Determine the [X, Y] coordinate at the center of the cell enclosing the given text.  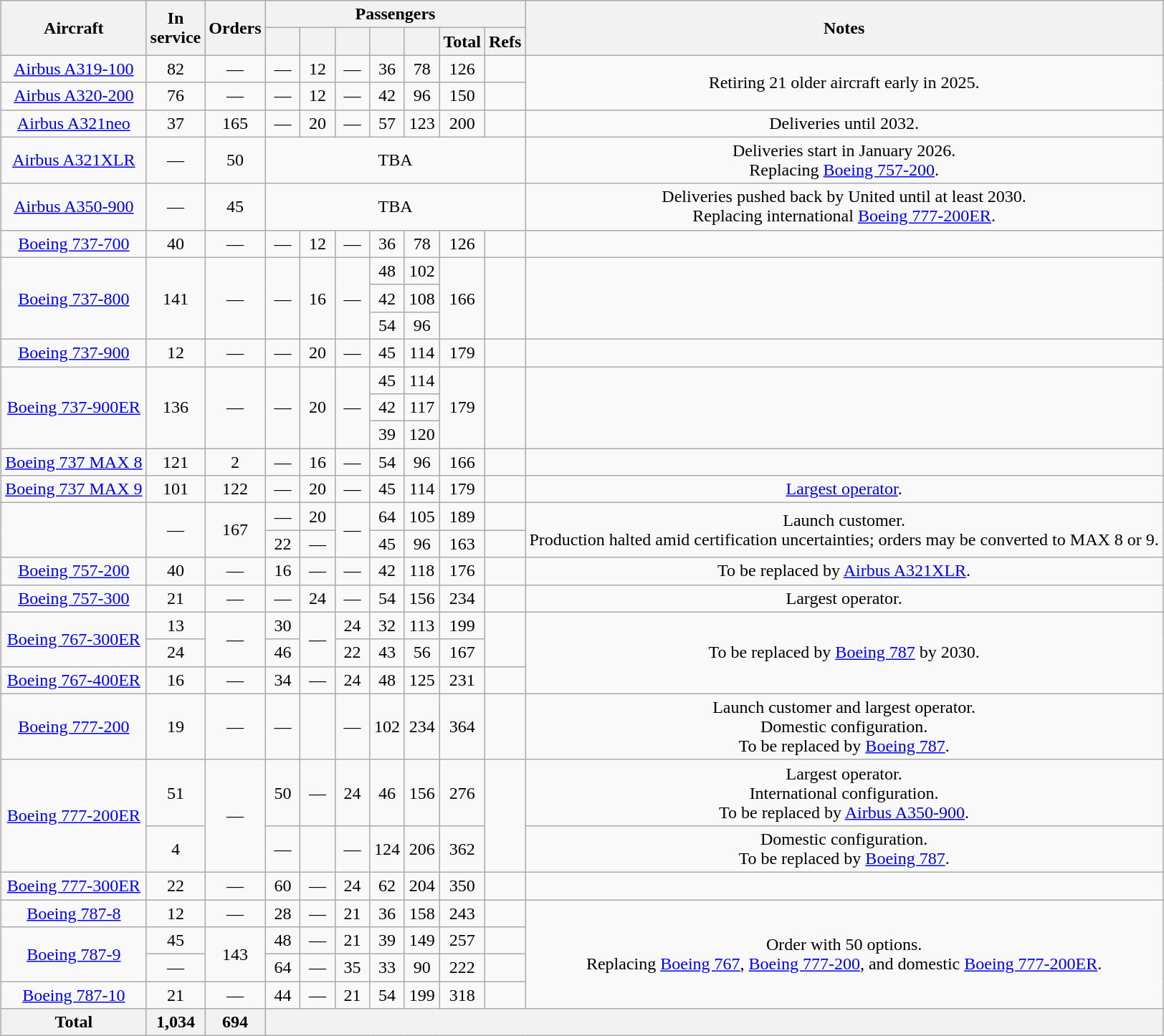
150 [462, 96]
Boeing 737-900ER [74, 408]
44 [282, 995]
Deliveries pushed back by United until at least 2030.Replacing international Boeing 777-200ER. [844, 206]
19 [176, 726]
Boeing 767-400ER [74, 680]
34 [282, 680]
Notes [844, 28]
60 [282, 886]
To be replaced by Boeing 787 by 2030. [844, 653]
51 [176, 792]
Deliveries start in January 2026.Replacing Boeing 757-200. [844, 160]
Largest operator.International configuration.To be replaced by Airbus A350-900. [844, 792]
32 [387, 625]
56 [421, 653]
123 [421, 123]
Retiring 21 older aircraft early in 2025. [844, 82]
206 [421, 848]
125 [421, 680]
90 [421, 968]
62 [387, 886]
30 [282, 625]
350 [462, 886]
37 [176, 123]
35 [353, 968]
204 [421, 886]
117 [421, 408]
Airbus A320-200 [74, 96]
4 [176, 848]
189 [462, 517]
149 [421, 941]
364 [462, 726]
Order with 50 options.Replacing Boeing 767, Boeing 777-200, and domestic Boeing 777-200ER. [844, 954]
362 [462, 848]
Boeing 777-300ER [74, 886]
Passengers [396, 14]
28 [282, 913]
Boeing 757-200 [74, 571]
163 [462, 544]
Boeing 777-200 [74, 726]
318 [462, 995]
Airbus A319-100 [74, 69]
Boeing 787-10 [74, 995]
Launch customer and largest operator.Domestic configuration.To be replaced by Boeing 787. [844, 726]
257 [462, 941]
118 [421, 571]
Boeing 737-800 [74, 298]
82 [176, 69]
231 [462, 680]
Airbus A321neo [74, 123]
Orders [235, 28]
2 [235, 462]
141 [176, 298]
Aircraft [74, 28]
Launch customer.Production halted amid certification uncertainties; orders may be converted to MAX 8 or 9. [844, 530]
176 [462, 571]
120 [421, 435]
1,034 [176, 1022]
Domestic configuration.To be replaced by Boeing 787. [844, 848]
Boeing 757-300 [74, 598]
136 [176, 408]
Boeing 777-200ER [74, 815]
In service [176, 28]
101 [176, 489]
158 [421, 913]
13 [176, 625]
Refs [505, 42]
Airbus A350-900 [74, 206]
Deliveries until 2032. [844, 123]
Boeing 767-300ER [74, 639]
124 [387, 848]
165 [235, 123]
76 [176, 96]
Boeing 737 MAX 9 [74, 489]
Airbus A321XLR [74, 160]
43 [387, 653]
694 [235, 1022]
243 [462, 913]
Boeing 737 MAX 8 [74, 462]
108 [421, 298]
33 [387, 968]
Boeing 787-9 [74, 954]
222 [462, 968]
Boeing 787-8 [74, 913]
57 [387, 123]
121 [176, 462]
122 [235, 489]
113 [421, 625]
Boeing 737-900 [74, 352]
105 [421, 517]
Boeing 737-700 [74, 244]
143 [235, 954]
200 [462, 123]
276 [462, 792]
To be replaced by Airbus A321XLR. [844, 571]
